Pinpoint the cell where the given text exists, returning its [X, Y] midpoint coordinate. 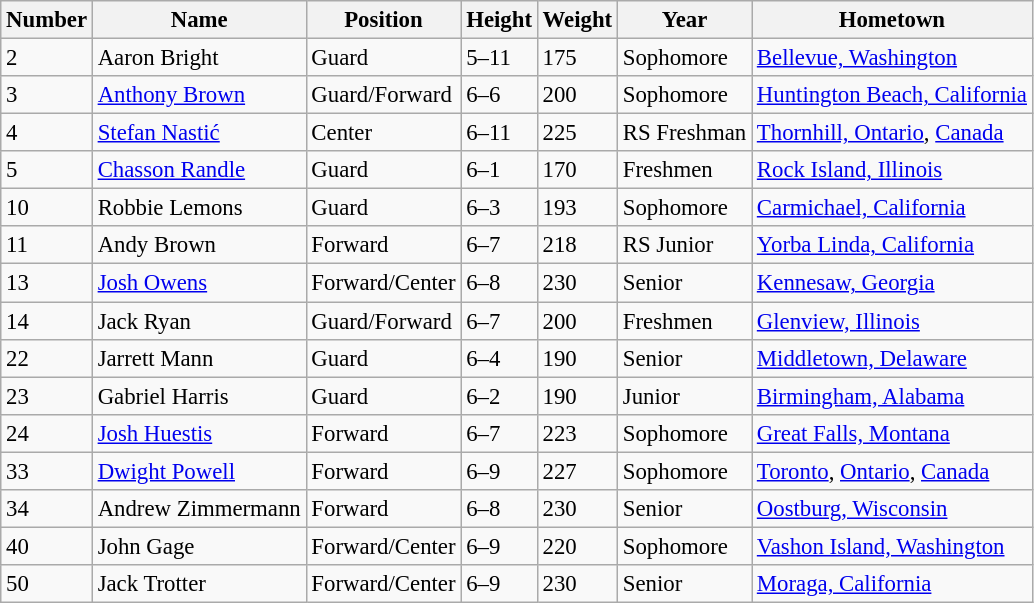
13 [47, 283]
218 [577, 245]
Huntington Beach, California [892, 95]
5–11 [499, 58]
Yorba Linda, California [892, 245]
6–4 [499, 358]
5 [47, 170]
Jack Trotter [199, 584]
Hometown [892, 20]
Andy Brown [199, 245]
Jack Ryan [199, 321]
RS Junior [685, 245]
40 [47, 546]
Thornhill, Ontario, Canada [892, 133]
175 [577, 58]
Position [384, 20]
225 [577, 133]
Junior [685, 396]
6–6 [499, 95]
Great Falls, Montana [892, 433]
50 [47, 584]
Number [47, 20]
Rock Island, Illinois [892, 170]
Jarrett Mann [199, 358]
Glenview, Illinois [892, 321]
Center [384, 133]
Carmichael, California [892, 208]
Josh Huestis [199, 433]
Height [499, 20]
Year [685, 20]
193 [577, 208]
3 [47, 95]
10 [47, 208]
Name [199, 20]
23 [47, 396]
4 [47, 133]
Josh Owens [199, 283]
RS Freshman [685, 133]
Gabriel Harris [199, 396]
170 [577, 170]
6–11 [499, 133]
6–1 [499, 170]
Moraga, California [892, 584]
24 [47, 433]
Bellevue, Washington [892, 58]
2 [47, 58]
22 [47, 358]
223 [577, 433]
Anthony Brown [199, 95]
Dwight Powell [199, 471]
Chasson Randle [199, 170]
11 [47, 245]
6–3 [499, 208]
Kennesaw, Georgia [892, 283]
Birmingham, Alabama [892, 396]
Aaron Bright [199, 58]
Robbie Lemons [199, 208]
220 [577, 546]
6–2 [499, 396]
34 [47, 509]
Oostburg, Wisconsin [892, 509]
John Gage [199, 546]
33 [47, 471]
227 [577, 471]
14 [47, 321]
Vashon Island, Washington [892, 546]
Weight [577, 20]
Middletown, Delaware [892, 358]
Toronto, Ontario, Canada [892, 471]
Stefan Nastić [199, 133]
Andrew Zimmermann [199, 509]
